Return [X, Y] of the center of cell containing provided text 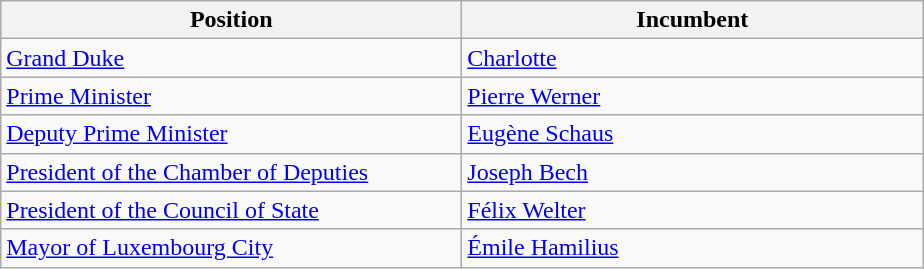
Eugène Schaus [692, 134]
Incumbent [692, 20]
President of the Council of State [232, 210]
Charlotte [692, 58]
Prime Minister [232, 96]
Mayor of Luxembourg City [232, 248]
Pierre Werner [692, 96]
Position [232, 20]
President of the Chamber of Deputies [232, 172]
Félix Welter [692, 210]
Grand Duke [232, 58]
Émile Hamilius [692, 248]
Deputy Prime Minister [232, 134]
Joseph Bech [692, 172]
